Scan for the cell matching the given text and deliver its [X, Y] coordinate at center. 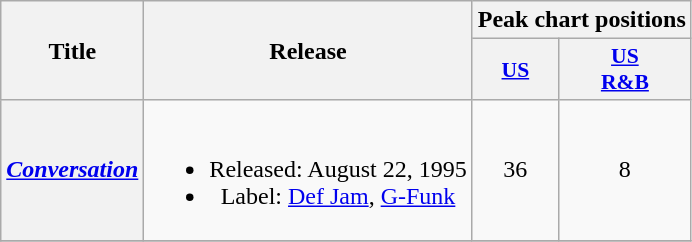
36 [515, 170]
US [515, 70]
USR&B [624, 70]
Release [308, 50]
Peak chart positions [582, 20]
Conversation [72, 170]
8 [624, 170]
Released: August 22, 1995Label: Def Jam, G-Funk [308, 170]
Title [72, 50]
